Pinpoint the cell where the given text exists, returning its [x, y] midpoint coordinate. 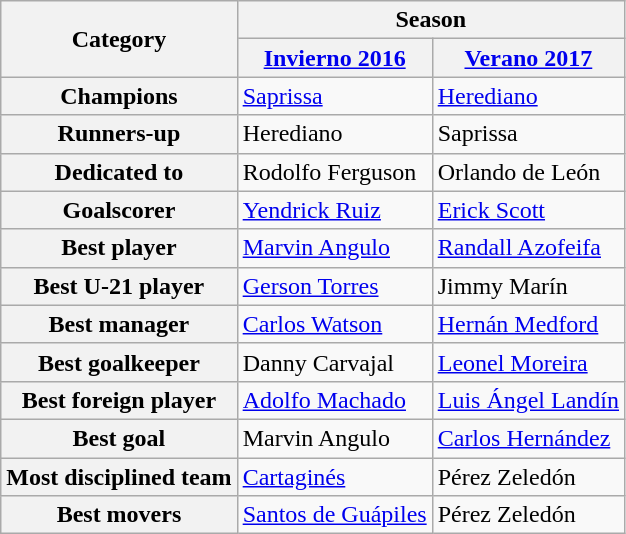
Gerson Torres [334, 286]
Randall Azofeifa [528, 248]
Invierno 2016 [334, 58]
Dedicated to [119, 172]
Most disciplined team [119, 477]
Leonel Moreira [528, 362]
Verano 2017 [528, 58]
Danny Carvajal [334, 362]
Runners-up [119, 134]
Orlando de León [528, 172]
Champions [119, 96]
Season [430, 20]
Carlos Watson [334, 324]
Best movers [119, 515]
Erick Scott [528, 210]
Category [119, 39]
Cartaginés [334, 477]
Goalscorer [119, 210]
Carlos Hernández [528, 438]
Best goal [119, 438]
Adolfo Machado [334, 400]
Yendrick Ruiz [334, 210]
Santos de Guápiles [334, 515]
Luis Ángel Landín [528, 400]
Best goalkeeper [119, 362]
Best manager [119, 324]
Jimmy Marín [528, 286]
Best player [119, 248]
Hernán Medford [528, 324]
Rodolfo Ferguson [334, 172]
Best U-21 player [119, 286]
Best foreign player [119, 400]
